Find where the given text appears and provide that cell's center as [x, y] coordinate. 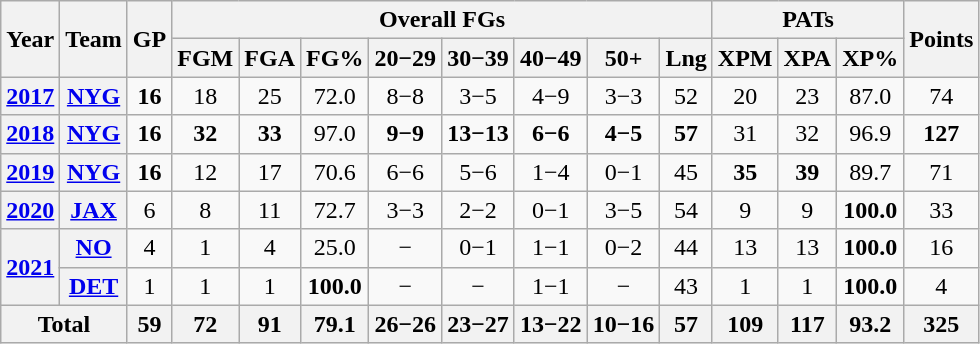
40−49 [550, 58]
PATs [808, 20]
DET [94, 286]
26−26 [406, 324]
97.0 [335, 134]
54 [686, 210]
70.6 [335, 172]
79.1 [335, 324]
23−27 [478, 324]
9−9 [406, 134]
45 [686, 172]
59 [149, 324]
XPM [745, 58]
13−13 [478, 134]
2−2 [478, 210]
5−6 [478, 172]
87.0 [870, 96]
39 [808, 172]
325 [942, 324]
Lng [686, 58]
44 [686, 248]
109 [745, 324]
18 [206, 96]
XP% [870, 58]
52 [686, 96]
6 [149, 210]
Year [30, 39]
13−22 [550, 324]
2021 [30, 267]
8−8 [406, 96]
74 [942, 96]
1−4 [550, 172]
FG% [335, 58]
GP [149, 39]
50+ [624, 58]
0−2 [624, 248]
Overall FGs [442, 20]
20−29 [406, 58]
25 [270, 96]
10−16 [624, 324]
2017 [30, 96]
FGA [270, 58]
93.2 [870, 324]
JAX [94, 210]
43 [686, 286]
35 [745, 172]
11 [270, 210]
XPA [808, 58]
NO [94, 248]
4−5 [624, 134]
17 [270, 172]
117 [808, 324]
2019 [30, 172]
127 [942, 134]
12 [206, 172]
25.0 [335, 248]
4−9 [550, 96]
8 [206, 210]
23 [808, 96]
2018 [30, 134]
Team [94, 39]
71 [942, 172]
72.7 [335, 210]
31 [745, 134]
2020 [30, 210]
91 [270, 324]
72.0 [335, 96]
30−39 [478, 58]
Total [64, 324]
96.9 [870, 134]
Points [942, 39]
FGM [206, 58]
89.7 [870, 172]
72 [206, 324]
20 [745, 96]
